Extract the (x, y) coordinate from the center of the cell holding the provided text.  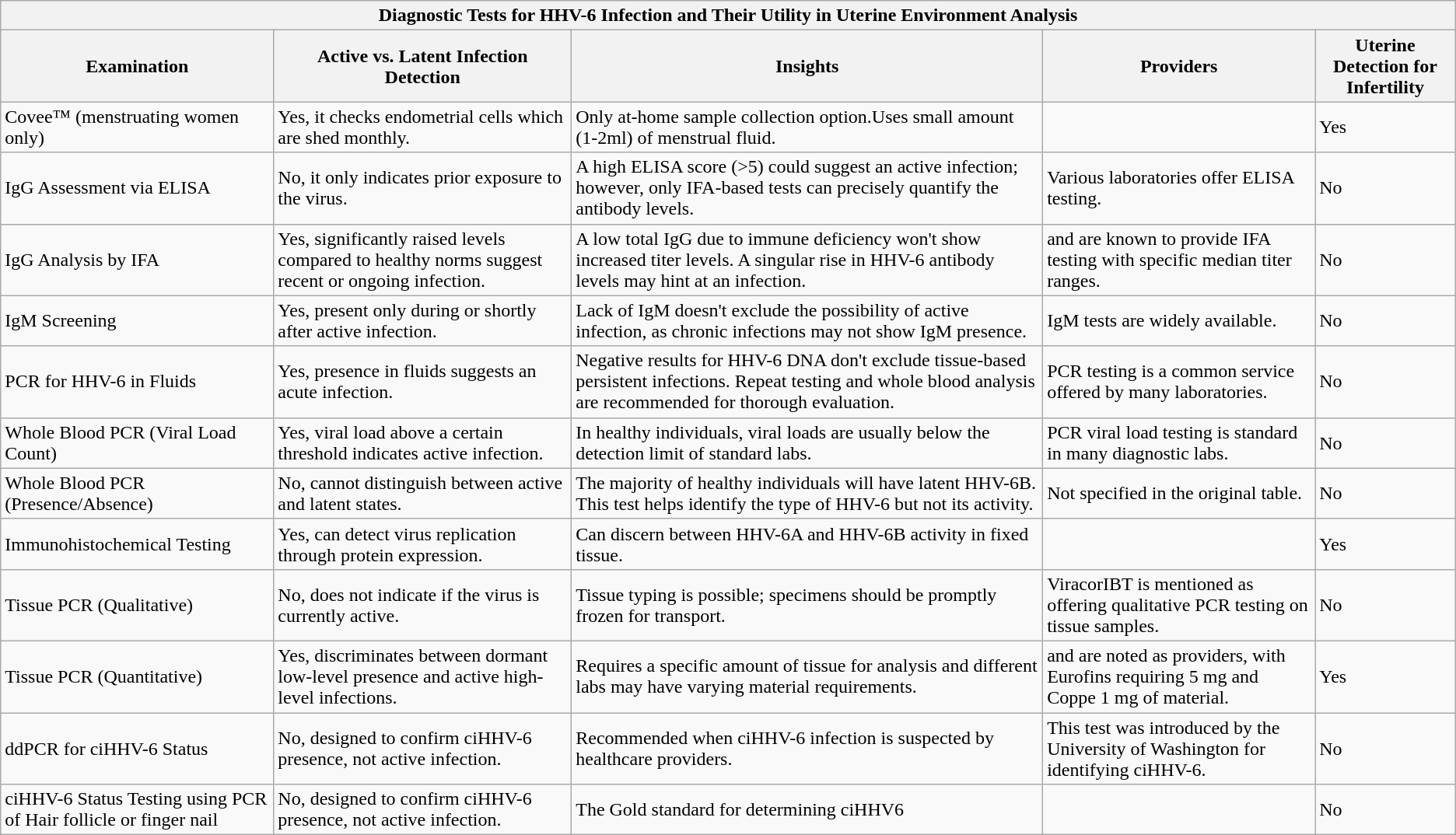
and are noted as providers, with Eurofins requiring 5 mg and Coppe 1 mg of material. (1179, 676)
In healthy individuals, viral loads are usually below the detection limit of standard labs. (807, 443)
Yes, viral load above a certain threshold indicates active infection. (423, 443)
Yes, presence in fluids suggests an acute infection. (423, 382)
Diagnostic Tests for HHV-6 Infection and Their Utility in Uterine Environment Analysis (728, 16)
Recommended when ciHHV-6 infection is suspected by healthcare providers. (807, 748)
No, it only indicates prior exposure to the virus. (423, 188)
Tissue PCR (Quantitative) (137, 676)
No, cannot distinguish between active and latent states. (423, 493)
Examination (137, 66)
ViracorIBT is mentioned as offering qualitative PCR testing on tissue samples. (1179, 605)
A low total IgG due to immune deficiency won't show increased titer levels. A singular rise in HHV-6 antibody levels may hint at an infection. (807, 260)
Active vs. Latent Infection Detection (423, 66)
Covee™ (menstruating women only) (137, 128)
IgG Assessment via ELISA (137, 188)
Tissue typing is possible; specimens should be promptly frozen for transport. (807, 605)
PCR for HHV-6 in Fluids (137, 382)
ciHHV-6 Status Testing using PCR of Hair follicle or finger nail (137, 810)
ddPCR for ciHHV-6 Status (137, 748)
Various laboratories offer ELISA testing. (1179, 188)
A high ELISA score (>5) could suggest an active infection; however, only IFA-based tests can precisely quantify the antibody levels. (807, 188)
This test was introduced by the University of Washington for identifying ciHHV-6. (1179, 748)
Not specified in the original table. (1179, 493)
The majority of healthy individuals will have latent HHV-6B. This test helps identify the type of HHV-6 but not its activity. (807, 493)
Lack of IgM doesn't exclude the possibility of active infection, as chronic infections may not show IgM presence. (807, 320)
Tissue PCR (Qualitative) (137, 605)
Yes, significantly raised levels compared to healthy norms suggest recent or ongoing infection. (423, 260)
Yes, can detect virus replication through protein expression. (423, 544)
No, does not indicate if the virus is currently active. (423, 605)
The Gold standard for determining ciHHV6 (807, 810)
Whole Blood PCR (Viral Load Count) (137, 443)
PCR testing is a common service offered by many laboratories. (1179, 382)
Insights (807, 66)
Only at-home sample collection option.Uses small amount (1-2ml) of menstrual fluid. (807, 128)
Can discern between HHV-6A and HHV-6B activity in fixed tissue. (807, 544)
and are known to provide IFA testing with specific median titer ranges. (1179, 260)
Yes, present only during or shortly after active infection. (423, 320)
Yes, discriminates between dormant low-level presence and active high-level infections. (423, 676)
Providers (1179, 66)
PCR viral load testing is standard in many diagnostic labs. (1179, 443)
Immunohistochemical Testing (137, 544)
Uterine Detection for Infertility (1386, 66)
Whole Blood PCR (Presence/Absence) (137, 493)
IgM Screening (137, 320)
IgM tests are widely available. (1179, 320)
IgG Analysis by IFA (137, 260)
Yes, it checks endometrial cells which are shed monthly. (423, 128)
Requires a specific amount of tissue for analysis and different labs may have varying material requirements. (807, 676)
